Find where the given text appears and provide that cell's center as [X, Y] coordinate. 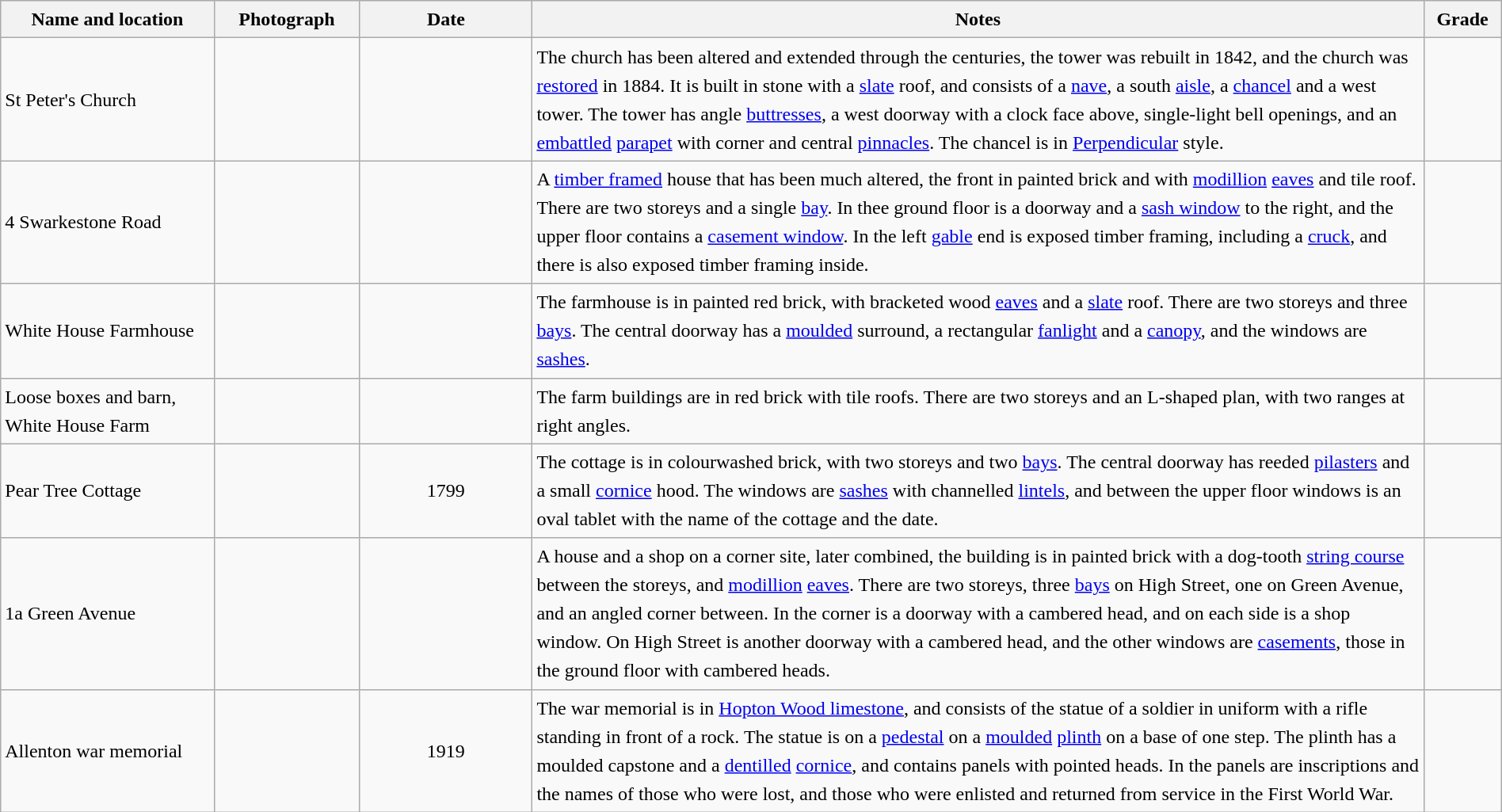
White House Farmhouse [108, 331]
Name and location [108, 19]
Allenton war memorial [108, 751]
1799 [446, 491]
Date [446, 19]
Pear Tree Cottage [108, 491]
Grade [1462, 19]
1919 [446, 751]
St Peter's Church [108, 100]
Notes [978, 19]
Loose boxes and barn,White House Farm [108, 410]
Photograph [287, 19]
4 Swarkestone Road [108, 222]
1a Green Avenue [108, 613]
The farm buildings are in red brick with tile roofs. There are two storeys and an L-shaped plan, with two ranges at right angles. [978, 410]
